Determine the [x, y] coordinate at the center of the cell enclosing the given text.  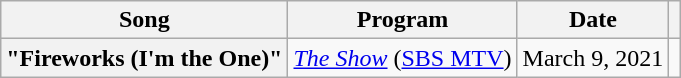
Song [144, 20]
The Show (SBS MTV) [402, 58]
March 9, 2021 [593, 58]
Program [402, 20]
Date [593, 20]
"Fireworks (I'm the One)" [144, 58]
